Detect which cell encompasses the target text, then output its [x, y] center coordinate. 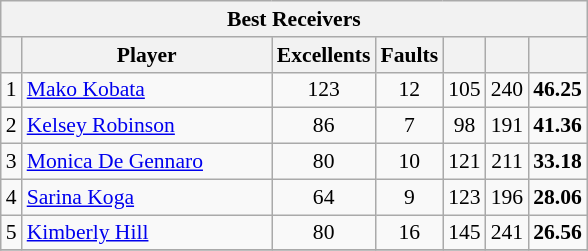
Sarina Koga [147, 197]
Monica De Gennaro [147, 162]
121 [464, 162]
Kelsey Robinson [147, 126]
145 [464, 233]
240 [508, 90]
4 [12, 197]
98 [464, 126]
2 [12, 126]
86 [324, 126]
Faults [409, 55]
10 [409, 162]
Kimberly Hill [147, 233]
12 [409, 90]
41.36 [558, 126]
28.06 [558, 197]
Player [147, 55]
64 [324, 197]
33.18 [558, 162]
105 [464, 90]
7 [409, 126]
Excellents [324, 55]
9 [409, 197]
3 [12, 162]
5 [12, 233]
241 [508, 233]
26.56 [558, 233]
191 [508, 126]
46.25 [558, 90]
196 [508, 197]
16 [409, 233]
211 [508, 162]
1 [12, 90]
Mako Kobata [147, 90]
Best Receivers [294, 19]
